Capture the cell that displays the provided text and extract its (x, y) central coordinate. 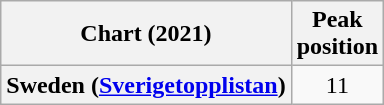
11 (337, 85)
Chart (2021) (146, 34)
Sweden (Sverigetopplistan) (146, 85)
Peakposition (337, 34)
